Identify which cell holds the provided text, then report its (X, Y) central coordinate. 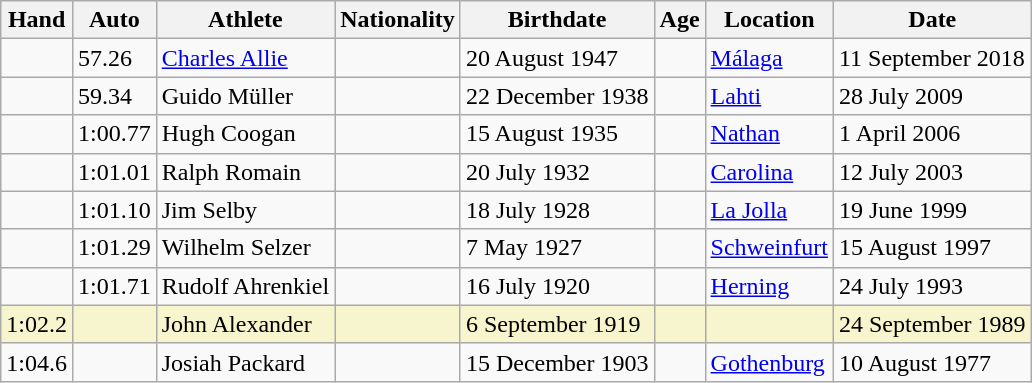
12 July 2003 (932, 172)
Nathan (769, 134)
18 July 1928 (557, 210)
15 August 1935 (557, 134)
Josiah Packard (245, 362)
20 July 1932 (557, 172)
19 June 1999 (932, 210)
1:01.01 (114, 172)
Nationality (398, 20)
Birthdate (557, 20)
24 September 1989 (932, 324)
24 July 1993 (932, 286)
Charles Allie (245, 58)
Lahti (769, 96)
Carolina (769, 172)
John Alexander (245, 324)
Athlete (245, 20)
22 December 1938 (557, 96)
Schweinfurt (769, 248)
Location (769, 20)
La Jolla (769, 210)
16 July 1920 (557, 286)
Málaga (769, 58)
15 August 1997 (932, 248)
Date (932, 20)
Hugh Coogan (245, 134)
57.26 (114, 58)
Ralph Romain (245, 172)
Wilhelm Selzer (245, 248)
Jim Selby (245, 210)
6 September 1919 (557, 324)
1:01.10 (114, 210)
Auto (114, 20)
28 July 2009 (932, 96)
59.34 (114, 96)
1:00.77 (114, 134)
1 April 2006 (932, 134)
15 December 1903 (557, 362)
Age (680, 20)
7 May 1927 (557, 248)
1:01.29 (114, 248)
11 September 2018 (932, 58)
1:04.6 (37, 362)
Herning (769, 286)
1:01.71 (114, 286)
Guido Müller (245, 96)
Gothenburg (769, 362)
1:02.2 (37, 324)
20 August 1947 (557, 58)
10 August 1977 (932, 362)
Rudolf Ahrenkiel (245, 286)
Hand (37, 20)
